Identify which cell holds the provided text, then report its [X, Y] central coordinate. 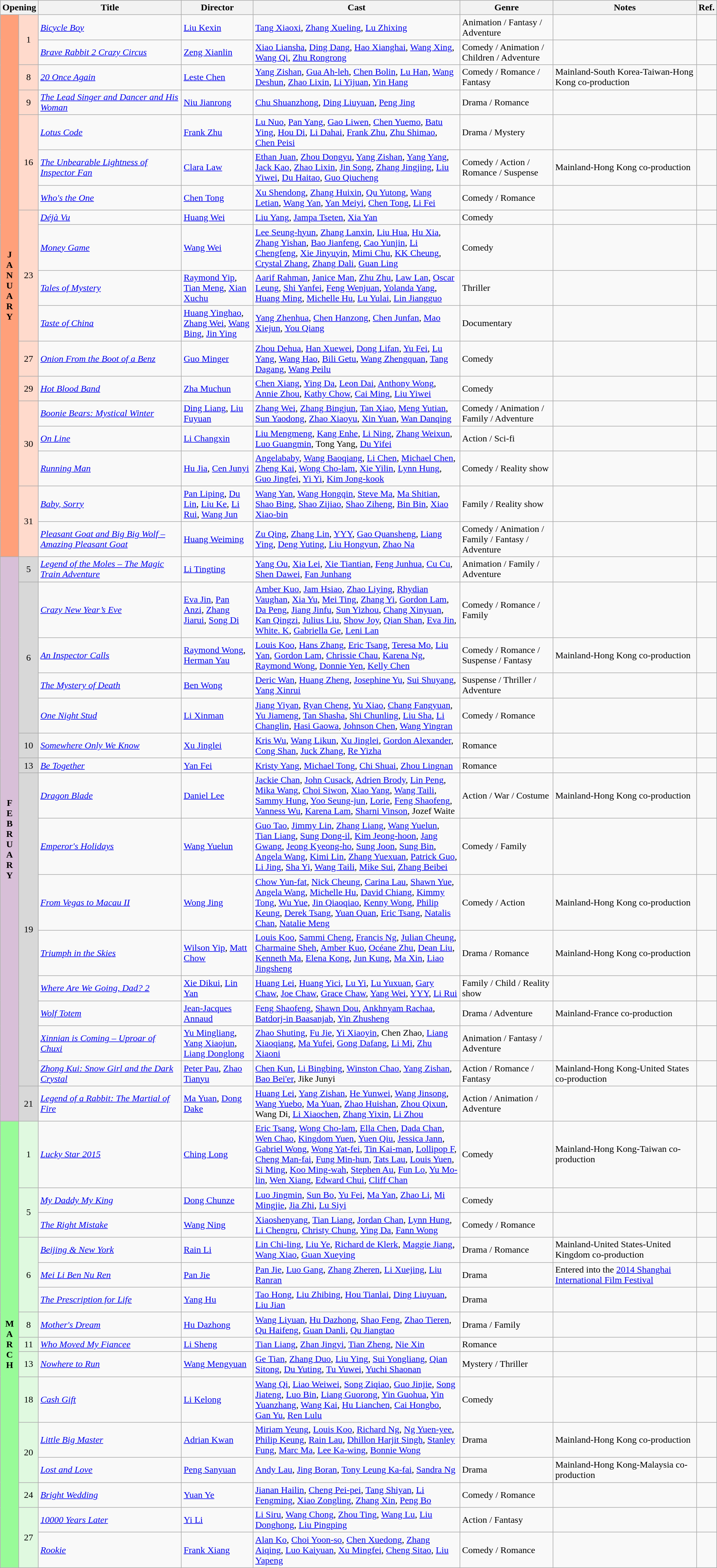
The Prescription for Life [110, 1300]
Xiaoshenyang, Tian Liang, Jordan Chan, Lynn Hung, Li Chengru, Christy Chung, Ying Da, Fann Wong [357, 1225]
Wang Wei [218, 248]
Wolf Totem [110, 1013]
Mother's Dream [110, 1324]
Tian Liang, Zhan Jingyi, Tian Zheng, Nie Xin [357, 1344]
Hu Jia, Cen Junyi [218, 469]
Zhou Dehua, Han Xuewei, Dong Lifan, Yu Fei, Lu Yang, Wang Hao, Bili Getu, Wang Zhengquan, Tang Dagang, Wang Peilu [357, 359]
Comedy / Romance / Suspense / Fantasy [506, 655]
Mainland-Hong Kong-United States co-production [625, 1074]
Alan Ko, Choi Yoon-so, Chen Xuedong, Zhang Aiqing, Luo Kaiyuan, Xu Mingfei, Cheng Sitao, Liu Yapeng [357, 1550]
Comedy / Animation / Family / Adventure [506, 414]
Lu Nuo, Pan Yang, Gao Liwen, Chen Yuemo, Batu Ying, Hou Di, Li Dahai, Frank Zhu, Zhu Shimao, Chen Peisi [357, 132]
Luo Jingmin, Sun Bo, Yu Fei, Ma Yan, Zhao Li, Mi Mingjie, Jia Zhi, Lu Siyi [357, 1200]
Jean-Jacques Annaud [218, 1013]
Beijing & New York [110, 1250]
Ma Yuan, Dong Dake [218, 1104]
Déjà Vu [110, 217]
On Line [110, 438]
Leste Chen [218, 77]
Wang Mengyuan [218, 1364]
Lotus Code [110, 132]
Chu Shuanzhong, Ding Liuyuan, Peng Jing [357, 102]
Title [110, 8]
Comedy / Reality show [506, 469]
Comedy / Action [506, 902]
Wilson Yip, Matt Chow [218, 953]
Wang Ning [218, 1225]
24 [28, 1495]
Wang Yan, Wang Hongqin, Steve Ma, Ma Shitian, Shao Bing, Shao Zijiao, Shao Ziheng, Bin Bin, Xiao Xiao-bin [357, 504]
Action / Fantasy [506, 1520]
An Inspector Calls [110, 655]
9 [28, 102]
Comedy / Animation / Children / Adventure [506, 52]
Documentary [506, 323]
Lost and Love [110, 1470]
Yu Mingliang, Yang Xiaojun, Liang Donglong [218, 1043]
Bicycle Boy [110, 28]
Hu Dazhong [218, 1324]
Xie Dikui, Lin Yan [218, 989]
Yan Fei [218, 765]
Tao Hong, Liu Zhibing, Hou Tianlai, Ding Liuyuan, Liu Jian [357, 1300]
Ref. [706, 8]
Yang Hu [218, 1300]
Jianan Hailin, Cheng Pei-pei, Tang Shiyan, Li Fengming, Xiao Zongling, Zhang Xin, Peng Bo [357, 1495]
Tang Xiaoxi, Zhang Xueling, Lu Zhixing [357, 28]
Zhao Shuting, Fu Jie, Yi Xiaoyin, Chen Zhao, Liang Xiaoqiang, Ma Yufei, Gong Dafang, Li Mi, Zhu Xiaoni [357, 1043]
Liu Yang, Jampa Tseten, Xia Yan [357, 217]
Xu Jinglei [218, 746]
Action / Animation / Adventure [506, 1104]
Nowhere to Run [110, 1364]
Cash Gift [110, 1399]
Mainland-United States-United Kingdom co-production [625, 1250]
Ben Wong [218, 685]
Mei Li Ben Nu Ren [110, 1274]
Cast [357, 8]
10000 Years Later [110, 1520]
Li Tingting [218, 569]
Xu Shendong, Zhang Huixin, Qu Yutong, Wang Letian, Wang Yan, Yan Meiyi, Chen Tong, Li Fei [357, 198]
11 [28, 1344]
Genre [506, 8]
Legend of the Moles – The Magic Train Adventure [110, 569]
Comedy / Action / Romance / Suspense [506, 167]
Daniel Lee [218, 795]
Clara Law [218, 167]
Raymond Wong, Herman Yau [218, 655]
Frank Xiang [218, 1550]
Wang Liyuan, Hu Dazhong, Shao Feng, Zhao Tieren, Qu Haifeng, Guan Danli, Qu Jiangtao [357, 1324]
Liu Kexin [218, 28]
Onion From the Boot of a Benz [110, 359]
Frank Zhu [218, 132]
Mainland-South Korea-Taiwan-Hong Kong co-production [625, 77]
Somewhere Only We Know [110, 746]
Li Xinman [218, 715]
Triumph in the Skies [110, 953]
The Unbearable Lightness of Inspector Fan [110, 167]
The Lead Singer and Dancer and His Woman [110, 102]
Kristy Yang, Michael Tong, Chi Shuai, Zhou Lingnan [357, 765]
Family / Child / Reality show [506, 989]
Drama / Mystery [506, 132]
Comedy / Family [506, 846]
Niu Jianrong [218, 102]
Deric Wan, Huang Zheng, Josephine Yu, Sui Shuyang, Yang Xinrui [357, 685]
Yang Zishan, Gua Ah-leh, Chen Bolin, Lu Han, Wang Deshun, Zhao Lixin, Li Yijuan, Yin Hang [357, 77]
Crazy New Year’s Eve [110, 610]
Zu Qing, Zhang Lin, YYY, Gao Quansheng, Liang Ying, Deng Yuting, Liu Hongyun, Zhao Na [357, 539]
Peter Pau, Zhao Tianyu [218, 1074]
Mainland-Hong Kong-Malaysia co-production [625, 1470]
Little Big Master [110, 1440]
MARCH [10, 1344]
Zeng Xianlin [218, 52]
Who's the One [110, 198]
Action / Romance / Fantasy [506, 1074]
Mainland-Hong Kong-Taiwan co-production [625, 1154]
Feng Shaofeng, Shawn Dou, Ankhnyam Rachaa, Batdorj-in Baasanjab, Yin Zhusheng [357, 1013]
21 [28, 1104]
Li Kelong [218, 1399]
Taste of China [110, 323]
Xinnian is Coming – Uproar of Chuxi [110, 1043]
From Vegas to Macau II [110, 902]
JANUARY [10, 286]
Lin Chi-ling, Liu Ye, Richard de Klerk, Maggie Jiang, Wang Xiao, Guan Xueying [357, 1250]
Huang Wei [218, 217]
The Mystery of Death [110, 685]
Money Game [110, 248]
Tales of Mystery [110, 288]
Angelababy, Wang Baoqiang, Li Chen, Michael Chen, Zheng Kai, Wong Cho-lam, Xie Yilin, Lynn Hung, Guo Jingfei, Yi Yi, Kim Jong-kook [357, 469]
Family / Reality show [506, 504]
Ching Long [218, 1154]
20 Once Again [110, 77]
Comedy / Romance / Fantasy [506, 77]
Brave Rabbit 2 Crazy Circus [110, 52]
Zhang Wei, Zhang Bingjun, Tan Xiao, Meng Yutian, Sun Yaodong, Zhao Xiaoyu, Xin Yuan, Wan Danqing [357, 414]
Opening [19, 8]
Mainland-France co-production [625, 1013]
Huang Lei, Huang Yici, Lu Yi, Lu Yuxuan, Gary Chaw, Joe Chaw, Grace Chaw, Yang Wei, YYY, Li Rui [357, 989]
Rookie [110, 1550]
Rain Li [218, 1250]
Who Moved My Fiancee [110, 1344]
Xiao Liansha, Ding Dang, Hao Xianghai, Wang Xing, Wang Qi, Zhu Rongrong [357, 52]
Comedy / Animation / Family / Fantasy / Adventure [506, 539]
Huang Lei, Yang Zishan, He Yunwei, Wang Jinsong, Wang Yuebo, Ma Yuan, Zhao Huishan, Zhou Qixun, Wang Di, Li Xiaochen, Zhang Yixin, Li Zhou [357, 1104]
Chen Kun, Li Bingbing, Winston Chao, Yang Zishan, Bao Bei'er, Jike Junyi [357, 1074]
Entered into the 2014 Shanghai International Film Festival [625, 1274]
Emperor's Holidays [110, 846]
Mystery / Thriller [506, 1364]
Ding Liang, Liu Fuyuan [218, 414]
Dragon Blade [110, 795]
Be Together [110, 765]
Li Sheng [218, 1344]
Suspense / Thriller / Adventure [506, 685]
10 [28, 746]
Yi Li [218, 1520]
Kris Wu, Wang Likun, Xu Jinglei, Gordon Alexander, Cong Shan, Juck Zhang, Re Yizha [357, 746]
Yang Ou, Xia Lei, Xie Tiantian, Feng Junhua, Cu Cu, Shen Dawei, Fan Junhang [357, 569]
Boonie Bears: Mystical Winter [110, 414]
Comedy / Romance / Family [506, 610]
Wong Jing [218, 902]
One Night Stud [110, 715]
Huang Weiming [218, 539]
23 [28, 275]
Yuan Ye [218, 1495]
29 [28, 389]
Guo Minger [218, 359]
Chen Xiang, Ying Da, Leon Dai, Anthony Wong, Annie Zhou, Kathy Chow, Cai Ming, Liu Yiwei [357, 389]
Raymond Yip, Tian Meng, Xian Xuchu [218, 288]
Li Siru, Wang Chong, Zhou Ting, Wang Lu, Liu Donghong, Liu Pingping [357, 1520]
Thriller [506, 288]
Chen Tong [218, 198]
Where Are We Going, Dad? 2 [110, 989]
Zha Muchun [218, 389]
Lucky Star 2015 [110, 1154]
Dong Chunze [218, 1200]
Drama / Adventure [506, 1013]
Liu Mengmeng, Kang Enhe, Li Ning, Zhang Weixun, Luo Guangmin, Tong Yang, Du Yifei [357, 438]
Andy Lau, Jing Boran, Tony Leung Ka-fai, Sandra Ng [357, 1470]
Aarif Rahman, Janice Man, Zhu Zhu, Law Lan, Oscar Leung, Shi Yanfei, Feng Wenjuan, Yolanda Yang, Huang Ming, Michelle Hu, Lu Yulai, Lin Jiangguo [357, 288]
Bright Wedding [110, 1495]
Pan Jie [218, 1274]
Yang Zhenhua, Chen Hanzong, Chen Junfan, Mao Xiejun, You Qiang [357, 323]
Pan Liping, Du Lin, Liu Ke, Li Rui, Wang Jun [218, 504]
Pan Jie, Luo Gang, Zhang Zheren, Li Xuejing, Liu Ranran [357, 1274]
Hot Blood Band [110, 389]
Director [218, 8]
Wang Yuelun [218, 846]
Notes [625, 8]
Zhong Kui: Snow Girl and the Dark Crystal [110, 1074]
Jiang Yiyan, Ryan Cheng, Yu Xiao, Chang Fangyuan, Yu Jiameng, Tan Shasha, Shi Chunling, Liu Sha, Li Changlin, Hasi Gaowa, Johnson Chen, Wang Yingran [357, 715]
30 [28, 444]
Legend of a Rabbit: The Martial of Fire [110, 1104]
Louis Koo, Hans Zhang, Eric Tsang, Teresa Mo, Liu Yan, Gordon Lam, Chrissie Chau, Karena Ng, Raymond Wong, Donnie Yen, Kelly Chen [357, 655]
Baby, Sorry [110, 504]
19 [28, 929]
18 [28, 1399]
16 [28, 162]
Eva Jin, Pan Anzi, Zhang Jiarui, Song Di [218, 610]
Li Changxin [218, 438]
Running Man [110, 469]
Animation / Family / Adventure [506, 569]
FEBRUARY [10, 839]
Action / Sci-fi [506, 438]
Action / War / Costume [506, 795]
Huang Yinghao, Zhang Wei, Wang Bing, Jin Ying [218, 323]
Miriam Yeung, Louis Koo, Richard Ng, Ng Yuen-yee, Philip Keung, Rain Lau, Dhillon Harjit Singh, Stanley Fung, Marc Ma, Lee Ka-wing, Bonnie Wong [357, 1440]
Adrian Kwan [218, 1440]
Pleasant Goat and Big Big Wolf – Amazing Pleasant Goat [110, 539]
Peng Sanyuan [218, 1470]
The Right Mistake [110, 1225]
Ge Tian, Zhang Duo, Liu Ying, Sui Yongliang, Qian Sitong, Du Yuting, Tu Yuwei, Yuchi Shaonan [357, 1364]
20 [28, 1452]
My Daddy My King [110, 1200]
31 [28, 522]
Drama / Family [506, 1324]
Ethan Juan, Zhou Dongyu, Yang Zishan, Yang Yang, Jack Kao, Zhao Lixin, Jin Song, Zhang Jingjing, Liu Yiwei, Du Haitao, Guo Qiucheng [357, 167]
